Detect which cell encompasses the target text, then output its [X, Y] center coordinate. 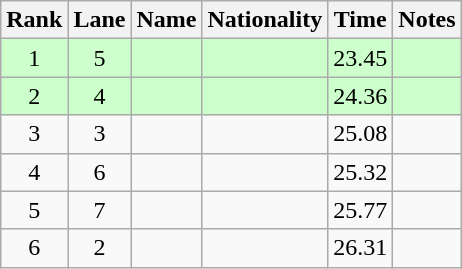
Notes [427, 20]
Rank [34, 20]
7 [100, 210]
Name [166, 20]
24.36 [360, 96]
23.45 [360, 58]
Nationality [265, 20]
25.32 [360, 172]
26.31 [360, 248]
Time [360, 20]
Lane [100, 20]
1 [34, 58]
25.77 [360, 210]
25.08 [360, 134]
